Return (X, Y) of the center of cell containing provided text 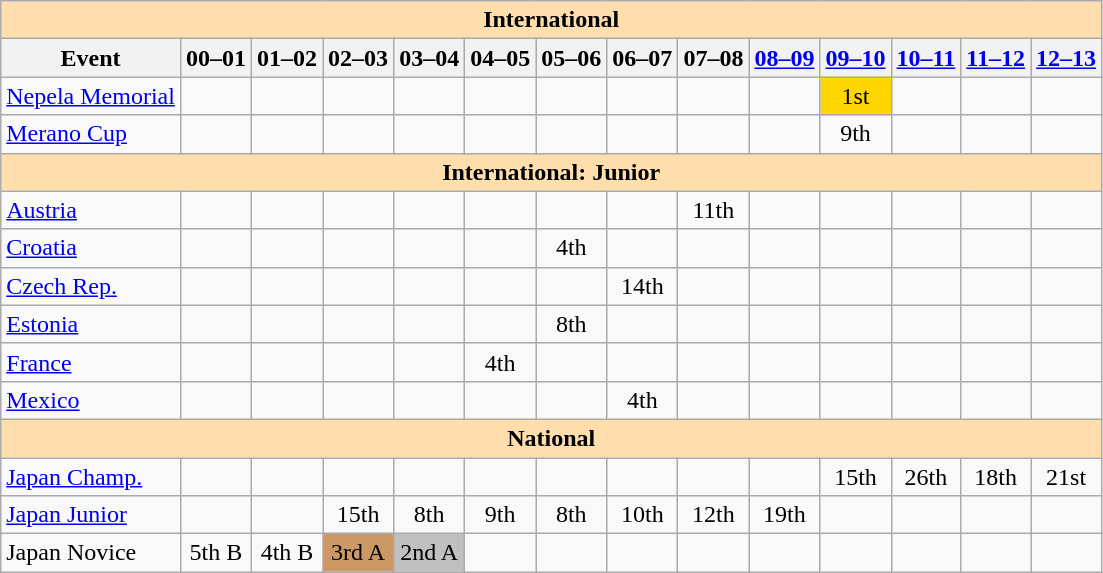
11th (714, 210)
00–01 (216, 58)
12th (714, 515)
Merano Cup (91, 134)
10th (642, 515)
International (552, 20)
3rd A (358, 553)
10–11 (926, 58)
Japan Novice (91, 553)
5th B (216, 553)
Japan Champ. (91, 477)
03–04 (430, 58)
France (91, 362)
2nd A (430, 553)
Croatia (91, 248)
National (552, 438)
26th (926, 477)
Austria (91, 210)
Estonia (91, 324)
International: Junior (552, 172)
1st (856, 96)
11–12 (996, 58)
14th (642, 286)
Mexico (91, 400)
Japan Junior (91, 515)
21st (1066, 477)
04–05 (500, 58)
05–06 (572, 58)
08–09 (784, 58)
01–02 (286, 58)
06–07 (642, 58)
4th B (286, 553)
Event (91, 58)
12–13 (1066, 58)
09–10 (856, 58)
19th (784, 515)
07–08 (714, 58)
18th (996, 477)
02–03 (358, 58)
Nepela Memorial (91, 96)
Czech Rep. (91, 286)
